Find where the given text appears and provide that cell's center as (x, y) coordinate. 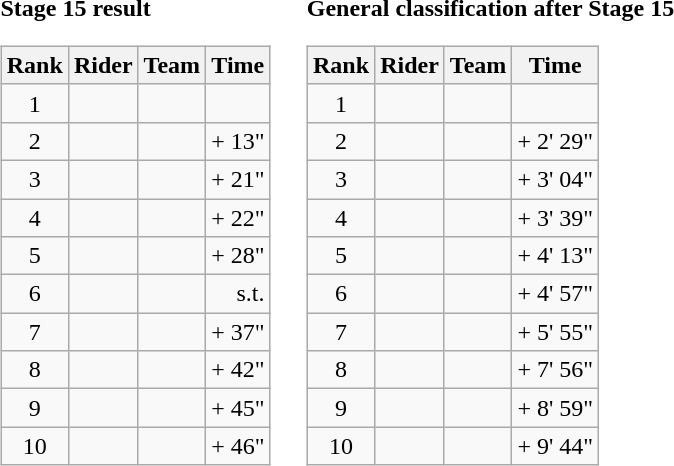
+ 28" (238, 256)
+ 4' 13" (556, 256)
+ 22" (238, 217)
+ 46" (238, 446)
s.t. (238, 294)
+ 45" (238, 408)
+ 37" (238, 332)
+ 21" (238, 179)
+ 3' 04" (556, 179)
+ 9' 44" (556, 446)
+ 2' 29" (556, 141)
+ 8' 59" (556, 408)
+ 7' 56" (556, 370)
+ 4' 57" (556, 294)
+ 3' 39" (556, 217)
+ 13" (238, 141)
+ 42" (238, 370)
+ 5' 55" (556, 332)
